For the text-containing cell, return its midpoint in (x, y) coordinate format. 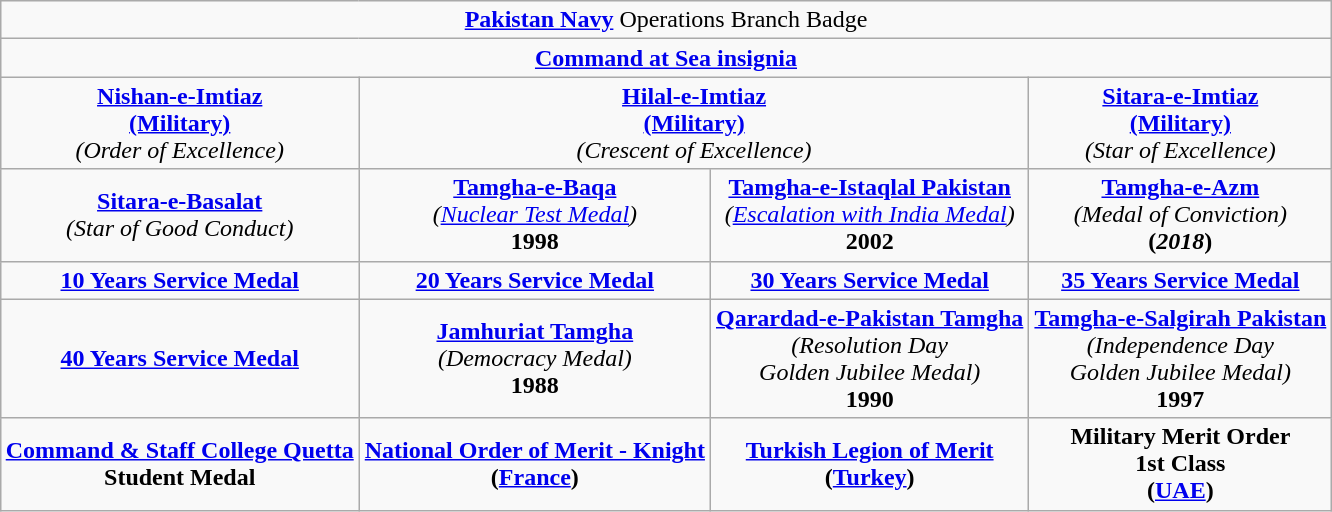
Sitara-e-Imtiaz(Military)(Star of Excellence) (1180, 123)
35 Years Service Medal (1180, 280)
Command & Staff College QuettaStudent Medal (180, 464)
40 Years Service Medal (180, 358)
Qarardad-e-Pakistan Tamgha(Resolution DayGolden Jubilee Medal)1990 (869, 358)
10 Years Service Medal (180, 280)
Military Merit Order1st Class(UAE) (1180, 464)
20 Years Service Medal (534, 280)
National Order of Merit - Knight(France) (534, 464)
Tamgha-e-Baqa(Nuclear Test Medal)1998 (534, 215)
Tamgha-e-Azm(Medal of Conviction)(2018) (1180, 215)
Sitara-e-Basalat(Star of Good Conduct) (180, 215)
Jamhuriat Tamgha(Democracy Medal)1988 (534, 358)
Tamgha-e-Salgirah Pakistan(Independence DayGolden Jubilee Medal)1997 (1180, 358)
Command at Sea insignia (666, 58)
Turkish Legion of Merit(Turkey) (869, 464)
Hilal-e-Imtiaz(Military)(Crescent of Excellence) (694, 123)
Pakistan Navy Operations Branch Badge (666, 20)
Nishan-e-Imtiaz(Military)(Order of Excellence) (180, 123)
Tamgha-e-Istaqlal Pakistan(Escalation with India Medal)2002 (869, 215)
30 Years Service Medal (869, 280)
